Find where the given text appears and provide that cell's center as (x, y) coordinate. 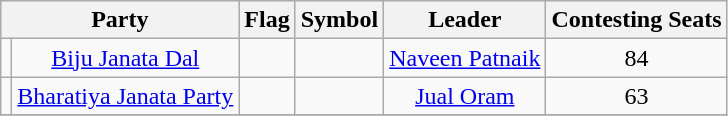
Symbol (339, 20)
Biju Janata Dal (126, 58)
84 (636, 58)
Naveen Patnaik (465, 58)
Party (120, 20)
Leader (465, 20)
Flag (267, 20)
63 (636, 96)
Contesting Seats (636, 20)
Bharatiya Janata Party (126, 96)
Jual Oram (465, 96)
